Find where the given text appears and provide that cell's center as (X, Y) coordinate. 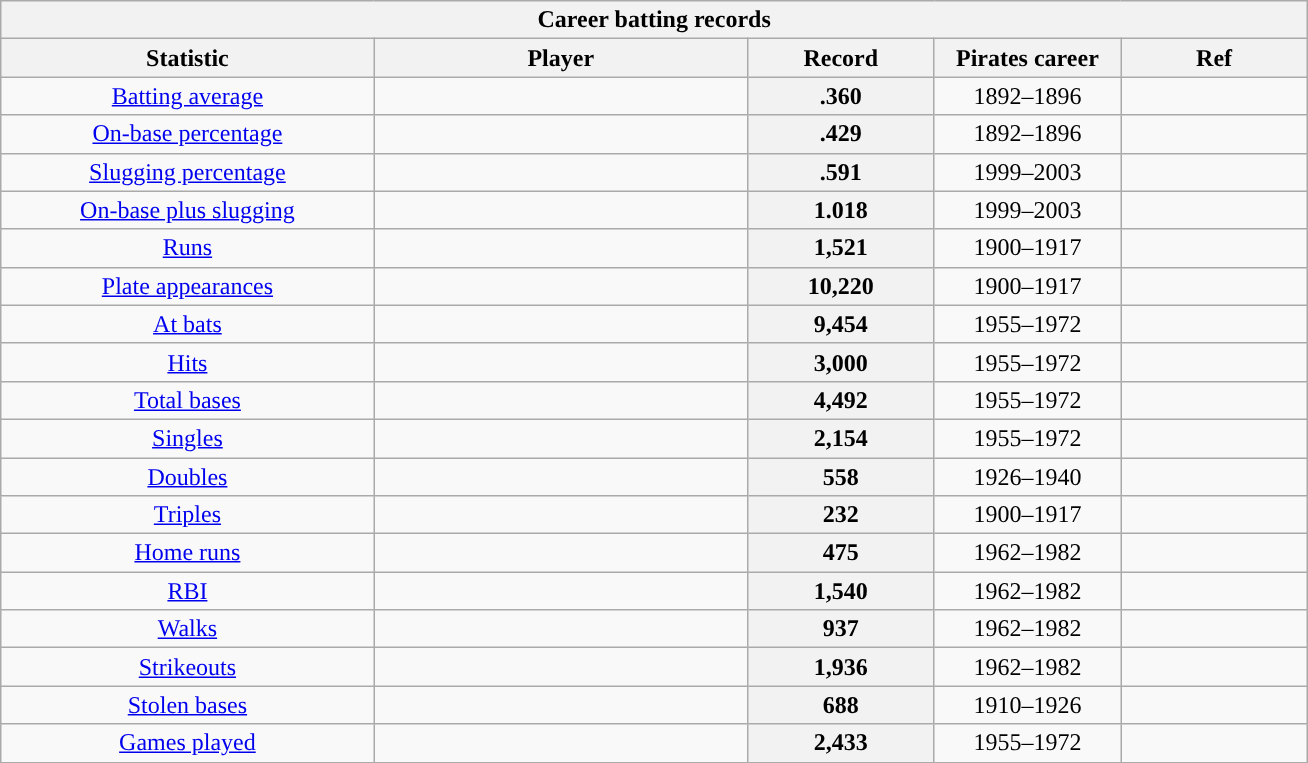
Doubles (188, 477)
On-base plus slugging (188, 210)
1,521 (840, 248)
Slugging percentage (188, 172)
Batting average (188, 96)
9,454 (840, 324)
Home runs (188, 553)
Plate appearances (188, 286)
937 (840, 629)
2,433 (840, 743)
232 (840, 515)
4,492 (840, 400)
Record (840, 58)
Games played (188, 743)
1,936 (840, 667)
Runs (188, 248)
Player (560, 58)
688 (840, 705)
Singles (188, 438)
1,540 (840, 591)
.429 (840, 134)
On-base percentage (188, 134)
Career batting records (654, 20)
3,000 (840, 362)
Stolen bases (188, 705)
1910–1926 (1028, 705)
1.018 (840, 210)
At bats (188, 324)
.591 (840, 172)
Hits (188, 362)
10,220 (840, 286)
Total bases (188, 400)
475 (840, 553)
.360 (840, 96)
Statistic (188, 58)
Triples (188, 515)
Ref (1214, 58)
RBI (188, 591)
558 (840, 477)
1926–1940 (1028, 477)
Pirates career (1028, 58)
Strikeouts (188, 667)
2,154 (840, 438)
Walks (188, 629)
